Capture the cell that displays the provided text and extract its [X, Y] central coordinate. 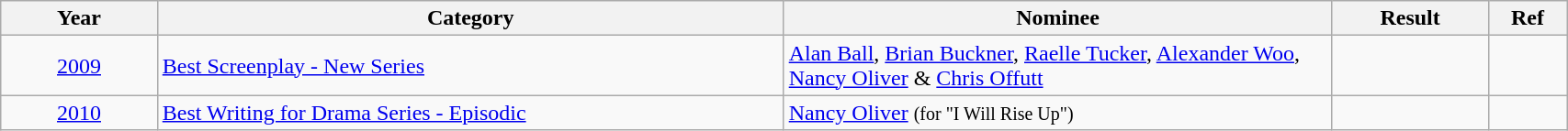
2009 [79, 66]
Ref [1527, 18]
Category [470, 18]
Nancy Oliver (for "I Will Rise Up") [1058, 113]
Nominee [1058, 18]
Best Writing for Drama Series - Episodic [470, 113]
Result [1410, 18]
Year [79, 18]
Alan Ball, Brian Buckner, Raelle Tucker, Alexander Woo, Nancy Oliver & Chris Offutt [1058, 66]
Best Screenplay - New Series [470, 66]
2010 [79, 113]
